Pinpoint the cell where the given text exists, returning its [X, Y] midpoint coordinate. 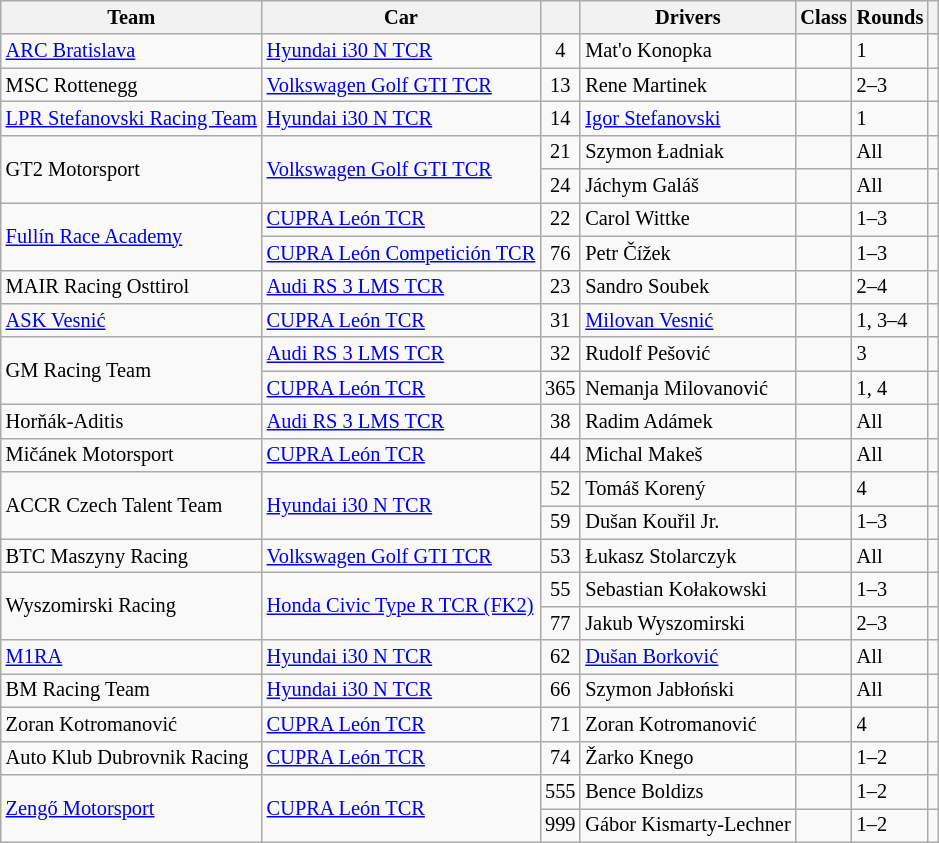
Michal Makeš [688, 455]
31 [560, 320]
Nemanja Milovanović [688, 388]
Mičánek Motorsport [132, 455]
Szymon Jabłoński [688, 690]
Honda Civic Type R TCR (FK2) [401, 606]
Wyszomirski Racing [132, 606]
77 [560, 623]
1, 4 [890, 388]
Jakub Wyszomirski [688, 623]
Milovan Vesnić [688, 320]
Horňák-Aditis [132, 421]
BM Racing Team [132, 690]
Łukasz Stolarczyk [688, 556]
14 [560, 118]
1, 3–4 [890, 320]
13 [560, 85]
999 [560, 825]
24 [560, 186]
Bence Boldizs [688, 791]
LPR Stefanovski Racing Team [132, 118]
Petr Čížek [688, 253]
Drivers [688, 17]
ARC Bratislava [132, 51]
52 [560, 489]
Rudolf Pešović [688, 354]
3 [890, 354]
Team [132, 17]
ASK Vesnić [132, 320]
Szymon Ładniak [688, 152]
59 [560, 522]
76 [560, 253]
Class [824, 17]
365 [560, 388]
22 [560, 219]
Sebastian Kołakowski [688, 589]
71 [560, 724]
Car [401, 17]
MSC Rottenegg [132, 85]
Zengő Motorsport [132, 808]
Žarko Knego [688, 758]
62 [560, 657]
M1RA [132, 657]
CUPRA León Competición TCR [401, 253]
2–4 [890, 287]
55 [560, 589]
74 [560, 758]
Igor Stefanovski [688, 118]
Auto Klub Dubrovnik Racing [132, 758]
ACCR Czech Talent Team [132, 506]
Dušan Borković [688, 657]
21 [560, 152]
Rene Martinek [688, 85]
GM Racing Team [132, 370]
44 [560, 455]
23 [560, 287]
Sandro Soubek [688, 287]
38 [560, 421]
Jáchym Galáš [688, 186]
Gábor Kismarty-Lechner [688, 825]
66 [560, 690]
Carol Wittke [688, 219]
Tomáš Korený [688, 489]
Radim Adámek [688, 421]
Fullín Race Academy [132, 236]
MAIR Racing Osttirol [132, 287]
Rounds [890, 17]
BTC Maszyny Racing [132, 556]
555 [560, 791]
Dušan Kouřil Jr. [688, 522]
Mat'o Konopka [688, 51]
32 [560, 354]
GT2 Motorsport [132, 168]
53 [560, 556]
